Determine the (x, y) coordinate at the center of the cell enclosing the given text.  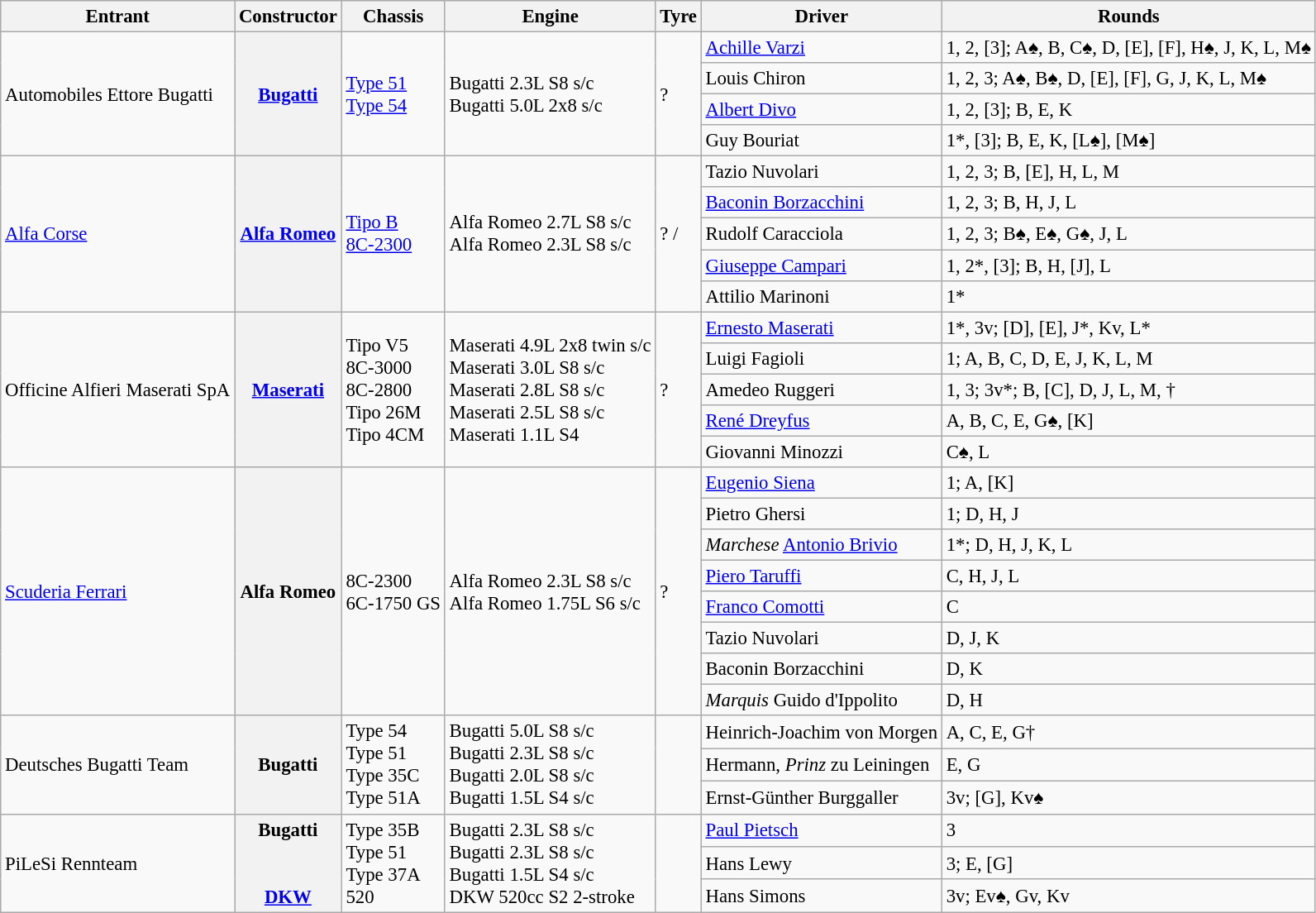
1*, [3]; B, E, K, [L♠], [M♠] (1128, 141)
1; A, [K] (1128, 483)
Bugatti 2.3L S8 s/cBugatti 5.0L 2x8 s/c (551, 94)
1, 2, 3; B♠, E♠, G♠, J, L (1128, 234)
E, G (1128, 765)
Automobiles Ettore Bugatti (117, 94)
Marchese Antonio Brivio (822, 545)
Hans Lewy (822, 863)
Achille Varzi (822, 48)
A, B, C, E, G♠, [K] (1128, 421)
1*, 3v; [D], [E], J*, Kv, L* (1128, 327)
Luigi Fagioli (822, 358)
D, K (1128, 669)
Giuseppe Campari (822, 265)
Constructor (288, 17)
C♠, L (1128, 452)
Marquis Guido d'Ippolito (822, 700)
1, 2*, [3]; B, H, [J], L (1128, 265)
Hermann, Prinz zu Leiningen (822, 765)
René Dreyfus (822, 421)
Rudolf Caracciola (822, 234)
Ernesto Maserati (822, 327)
D, H (1128, 700)
Driver (822, 17)
Maserati 4.9L 2x8 twin s/cMaserati 3.0L S8 s/c Maserati 2.8L S8 s/c Maserati 2.5L S8 s/cMaserati 1.1L S4 (551, 390)
A, C, E, G† (1128, 733)
Heinrich-Joachim von Morgen (822, 733)
Louis Chiron (822, 79)
? / (678, 234)
3v; Ev♠, Gv, Kv (1128, 896)
Scuderia Ferrari (117, 592)
Entrant (117, 17)
Attilio Marinoni (822, 296)
1, 2, 3; A♠, B♠, D, [E], [F], G, J, K, L, M♠ (1128, 79)
3; E, [G] (1128, 863)
Paul Pietsch (822, 830)
Type 51Type 54 (393, 94)
Albert Divo (822, 110)
3 (1128, 830)
Bugatti DKW (288, 863)
C (1128, 607)
D, J, K (1128, 638)
Ernst-Günther Burggaller (822, 798)
1*; D, H, J, K, L (1128, 545)
Type 54Type 51Type 35CType 51A (393, 766)
Bugatti 2.3L S8 s/cBugatti 2.3L S8 s/c Bugatti 1.5L S4 s/cDKW 520cc S2 2-stroke (551, 863)
1, 3; 3v*; B, [C], D, J, L, M, † (1128, 390)
C, H, J, L (1128, 576)
1, 2, [3]; A♠, B, C♠, D, [E], [F], H♠, J, K, L, M♠ (1128, 48)
1; A, B, C, D, E, J, K, L, M (1128, 358)
Giovanni Minozzi (822, 452)
1, 2, 3; B, [E], H, L, M (1128, 172)
Engine (551, 17)
Rounds (1128, 17)
1, 2, 3; B, H, J, L (1128, 203)
Amedeo Ruggeri (822, 390)
1, 2, [3]; B, E, K (1128, 110)
Alfa Romeo 2.3L S8 s/cAlfa Romeo 1.75L S6 s/c (551, 592)
Alfa Corse (117, 234)
Tipo B8C-2300 (393, 234)
1* (1128, 296)
Tyre (678, 17)
Alfa Romeo 2.7L S8 s/cAlfa Romeo 2.3L S8 s/c (551, 234)
PiLeSi Rennteam (117, 863)
Hans Simons (822, 896)
Chassis (393, 17)
Type 35BType 51Type 37A520 (393, 863)
Officine Alfieri Maserati SpA (117, 390)
1; D, H, J (1128, 514)
Deutsches Bugatti Team (117, 766)
Franco Comotti (822, 607)
Piero Taruffi (822, 576)
Maserati (288, 390)
8C-23006C-1750 GS (393, 592)
Bugatti 5.0L S8 s/cBugatti 2.3L S8 s/c Bugatti 2.0L S8 s/cBugatti 1.5L S4 s/c (551, 766)
Pietro Ghersi (822, 514)
Guy Bouriat (822, 141)
Tipo V58C-30008C-2800Tipo 26MTipo 4CM (393, 390)
3v; [G], Kv♠ (1128, 798)
Eugenio Siena (822, 483)
